Identify which cell holds the provided text, then report its [x, y] central coordinate. 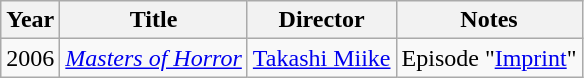
Takashi Miike [322, 58]
Episode "Imprint" [489, 58]
Director [322, 20]
Year [30, 20]
Masters of Horror [154, 58]
2006 [30, 58]
Title [154, 20]
Notes [489, 20]
